Determine the [X, Y] coordinate at the center of the cell enclosing the given text.  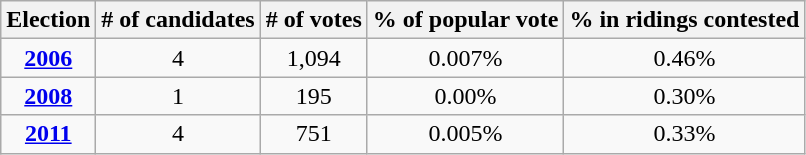
0.33% [684, 134]
% of popular vote [466, 20]
0.00% [466, 96]
0.30% [684, 96]
% in ridings contested [684, 20]
0.005% [466, 134]
1,094 [314, 58]
195 [314, 96]
0.46% [684, 58]
0.007% [466, 58]
2008 [48, 96]
2006 [48, 58]
1 [178, 96]
# of votes [314, 20]
2011 [48, 134]
Election [48, 20]
# of candidates [178, 20]
751 [314, 134]
